For the text-containing cell, return its midpoint in (X, Y) coordinate format. 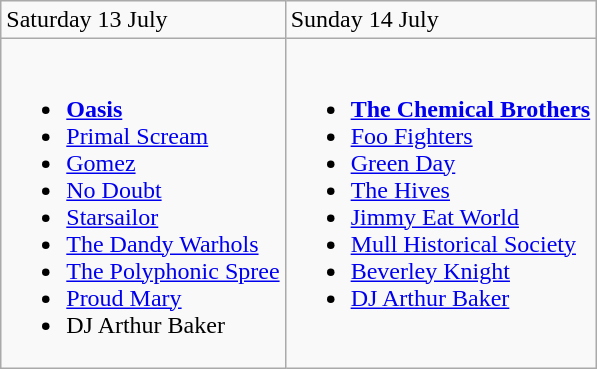
The Chemical BrothersFoo FightersGreen DayThe HivesJimmy Eat WorldMull Historical SocietyBeverley KnightDJ Arthur Baker (440, 204)
Saturday 13 July (143, 20)
Sunday 14 July (440, 20)
OasisPrimal ScreamGomezNo DoubtStarsailorThe Dandy WarholsThe Polyphonic SpreeProud MaryDJ Arthur Baker (143, 204)
